Return the (X, Y) coordinate for the center point of the cell that contains the specified text.  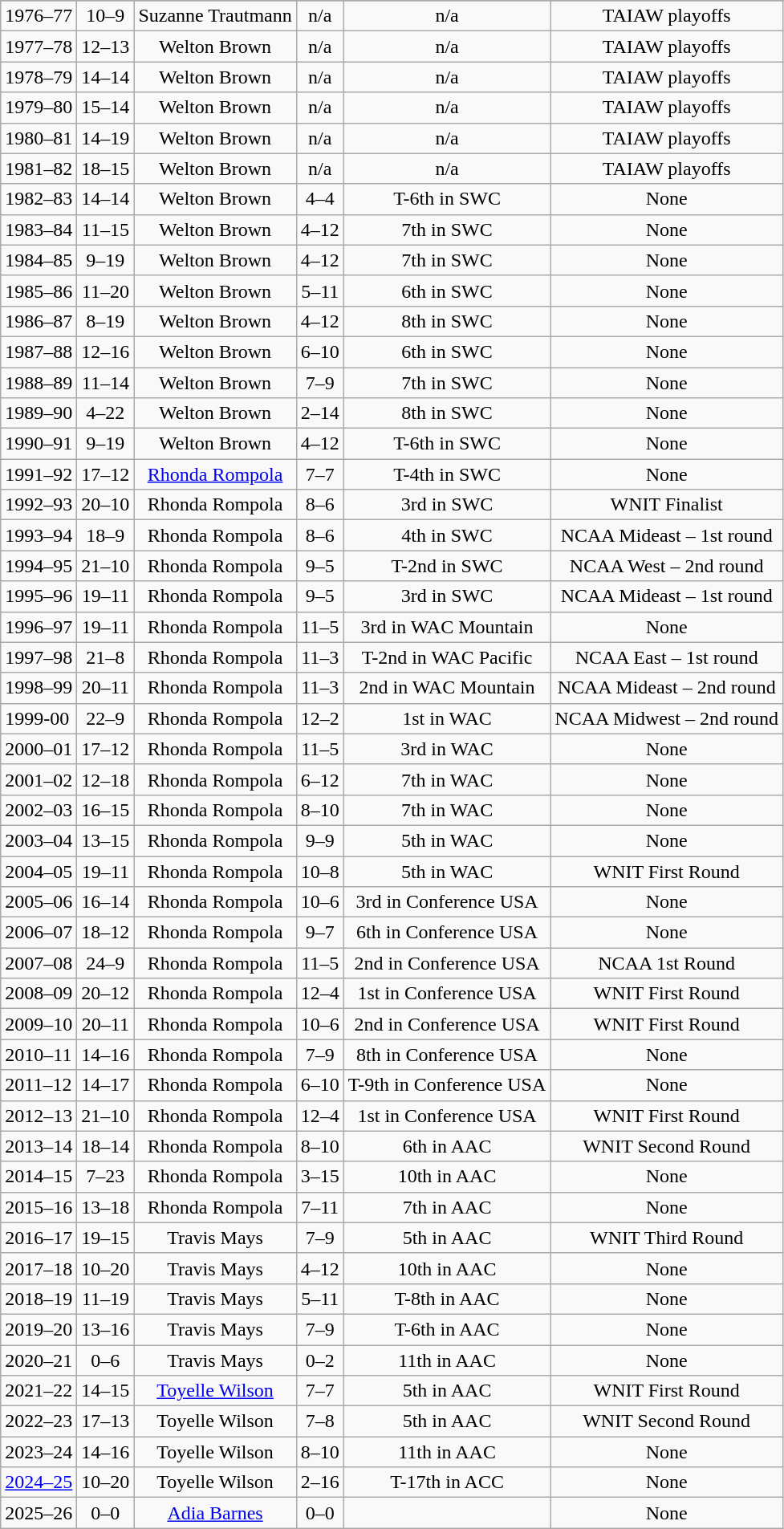
16–14 (106, 902)
13–15 (106, 840)
T-9th in Conference USA (446, 1085)
T-2nd in SWC (446, 566)
NCAA West – 2nd round (667, 566)
2015–16 (39, 1207)
T-6th in AAC (446, 1329)
1982–83 (39, 199)
13–18 (106, 1207)
2024–25 (39, 1482)
20–12 (106, 994)
2018–19 (39, 1299)
2014–15 (39, 1177)
2005–06 (39, 902)
6th in Conference USA (446, 933)
8th in Conference USA (446, 1055)
WNIT Third Round (667, 1238)
9–9 (319, 840)
18–15 (106, 169)
2006–07 (39, 933)
NCAA East – 1st round (667, 657)
3rd in Conference USA (446, 902)
2011–12 (39, 1085)
14–15 (106, 1391)
1994–95 (39, 566)
1995–96 (39, 596)
2–16 (319, 1482)
24–9 (106, 963)
22–9 (106, 718)
1992–93 (39, 505)
1976–77 (39, 16)
20–10 (106, 505)
18–14 (106, 1146)
11–20 (106, 291)
12–2 (319, 718)
WNIT Finalist (667, 505)
21–8 (106, 657)
2004–05 (39, 871)
1978–79 (39, 77)
2021–22 (39, 1391)
11–14 (106, 383)
13–16 (106, 1329)
1987–88 (39, 352)
2009–10 (39, 1024)
NCAA Midwest – 2nd round (667, 718)
7th in AAC (446, 1207)
1989–90 (39, 413)
0–2 (319, 1360)
7–8 (319, 1421)
12–16 (106, 352)
NCAA 1st Round (667, 963)
2022–23 (39, 1421)
1993–94 (39, 535)
10–9 (106, 16)
1988–89 (39, 383)
1996–97 (39, 627)
8–19 (106, 321)
1980–81 (39, 138)
1997–98 (39, 657)
2–14 (319, 413)
1984–85 (39, 260)
1st in WAC (446, 718)
2007–08 (39, 963)
2013–14 (39, 1146)
12–18 (106, 779)
11–15 (106, 230)
2019–20 (39, 1329)
2008–09 (39, 994)
2023–24 (39, 1452)
1977–78 (39, 47)
6th in AAC (446, 1146)
2016–17 (39, 1238)
18–9 (106, 535)
1998–99 (39, 688)
T-17th in ACC (446, 1482)
2nd in WAC Mountain (446, 688)
11–19 (106, 1299)
3rd in WAC (446, 749)
2017–18 (39, 1268)
16–15 (106, 810)
1985–86 (39, 291)
19–15 (106, 1238)
NCAA Mideast – 2nd round (667, 688)
3–15 (319, 1177)
12–13 (106, 47)
1999-00 (39, 718)
10–8 (319, 871)
4th in SWC (446, 535)
14–17 (106, 1085)
1990–91 (39, 444)
2003–04 (39, 840)
1991–92 (39, 474)
7–11 (319, 1207)
7–23 (106, 1177)
T-4th in SWC (446, 474)
2020–21 (39, 1360)
4–4 (319, 199)
4–22 (106, 413)
9–7 (319, 933)
1979–80 (39, 108)
T-2nd in WAC Pacific (446, 657)
1981–82 (39, 169)
Suzanne Trautmann (215, 16)
2000–01 (39, 749)
1986–87 (39, 321)
6–12 (319, 779)
2001–02 (39, 779)
2010–11 (39, 1055)
0–6 (106, 1360)
2012–13 (39, 1116)
18–12 (106, 933)
T-8th in AAC (446, 1299)
2002–03 (39, 810)
Adia Barnes (215, 1513)
2025–26 (39, 1513)
1983–84 (39, 230)
17–13 (106, 1421)
14–19 (106, 138)
15–14 (106, 108)
3rd in WAC Mountain (446, 627)
